Search for the cell housing the specified text and yield its (X, Y) center coordinate. 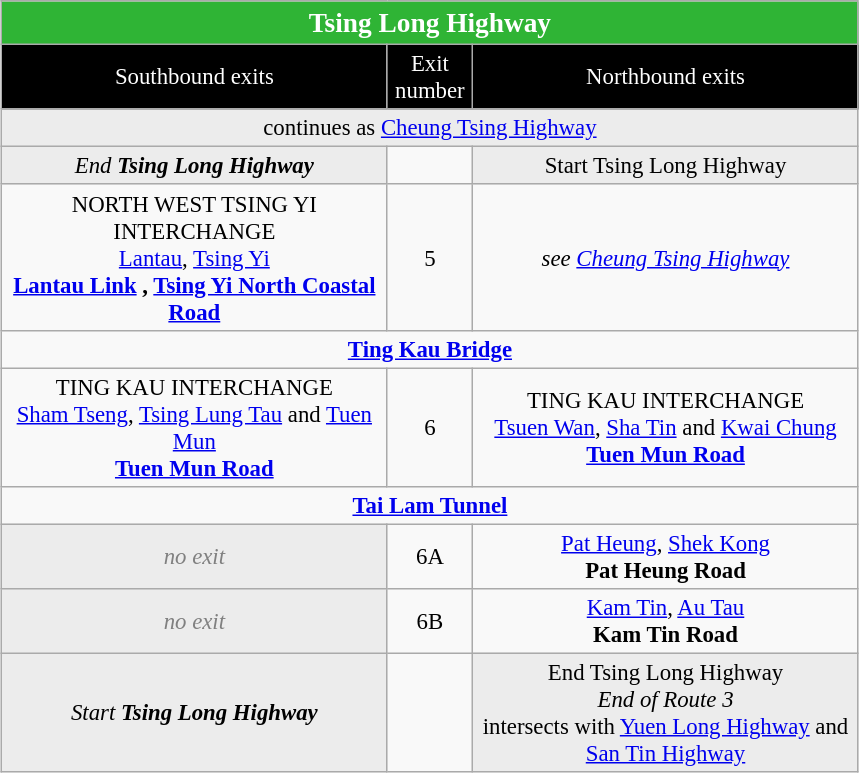
Tai Lam Tunnel (430, 505)
6B (430, 622)
Kam Tin, Au TauKam Tin Road (666, 622)
Tsing Long Highway (430, 23)
6 (430, 428)
Southbound exits (195, 78)
Pat Heung, Shek KongPat Heung Road (666, 556)
Ting Kau Bridge (430, 349)
Northbound exits (666, 78)
Exit number (430, 78)
continues as Cheung Tsing Highway (430, 128)
TING KAU INTERCHANGETsuen Wan, Sha Tin and Kwai ChungTuen Mun Road (666, 428)
End Tsing Long Highway (195, 166)
End Tsing Long Highway End of Route 3intersects with Yuen Long Highway and San Tin Highway (666, 712)
TING KAU INTERCHANGESham Tseng, Tsing Lung Tau and Tuen MunTuen Mun Road (195, 428)
6A (430, 556)
see Cheung Tsing Highway (666, 258)
5 (430, 258)
NORTH WEST TSING YI INTERCHANGELantau, Tsing YiLantau Link , Tsing Yi North Coastal Road (195, 258)
